Output the (x, y) coordinate of the center of the cell containing the given text.  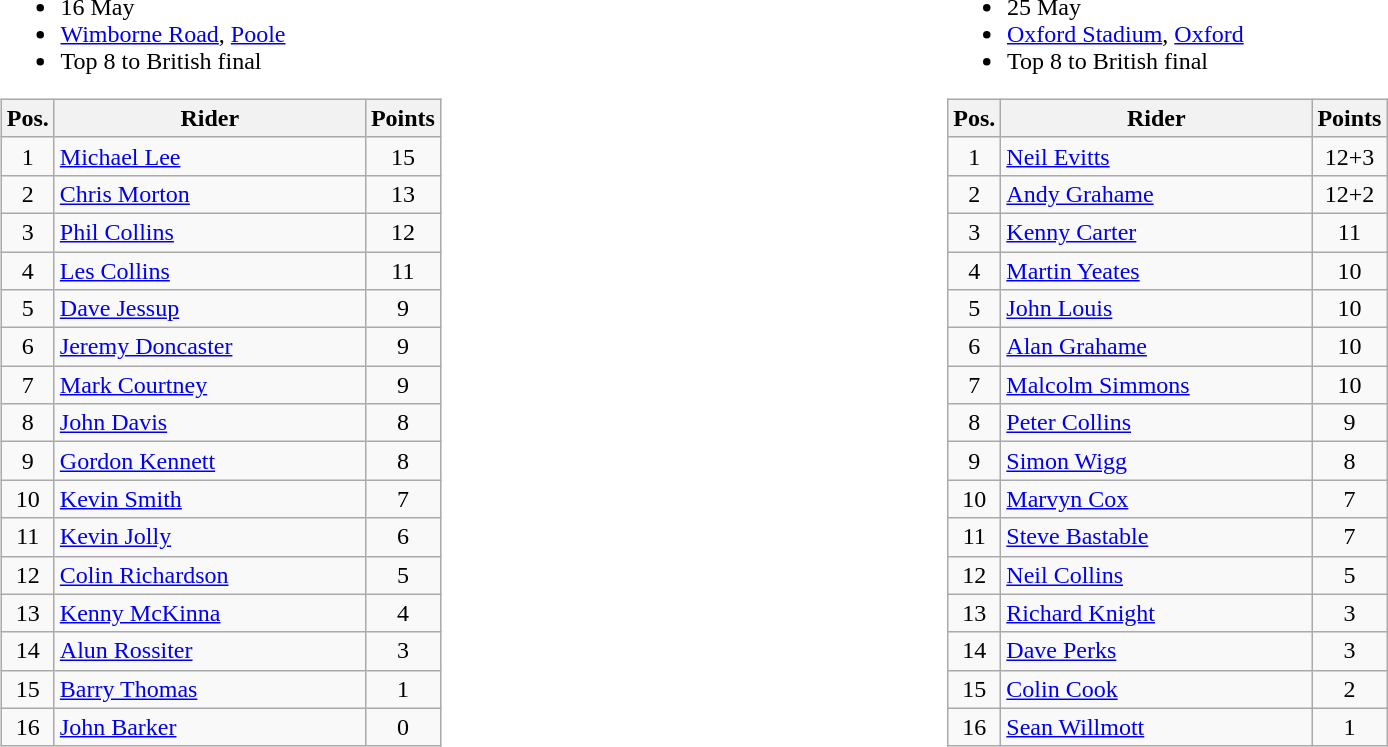
Kevin Jolly (210, 537)
Peter Collins (1156, 423)
Gordon Kennett (210, 461)
Richard Knight (1156, 613)
Jeremy Doncaster (210, 347)
Barry Thomas (210, 689)
Colin Cook (1156, 689)
John Davis (210, 423)
Les Collins (210, 271)
Andy Grahame (1156, 194)
John Barker (210, 727)
Michael Lee (210, 156)
Kenny McKinna (210, 613)
Steve Bastable (1156, 537)
0 (402, 727)
Simon Wigg (1156, 461)
12+2 (1350, 194)
Martin Yeates (1156, 271)
Neil Evitts (1156, 156)
Kenny Carter (1156, 232)
Mark Courtney (210, 385)
Chris Morton (210, 194)
Dave Jessup (210, 309)
Marvyn Cox (1156, 499)
Alan Grahame (1156, 347)
Neil Collins (1156, 575)
John Louis (1156, 309)
Alun Rossiter (210, 651)
Sean Willmott (1156, 727)
12+3 (1350, 156)
Malcolm Simmons (1156, 385)
Colin Richardson (210, 575)
Dave Perks (1156, 651)
Phil Collins (210, 232)
Kevin Smith (210, 499)
